Scan for the cell matching the given text and deliver its [X, Y] coordinate at center. 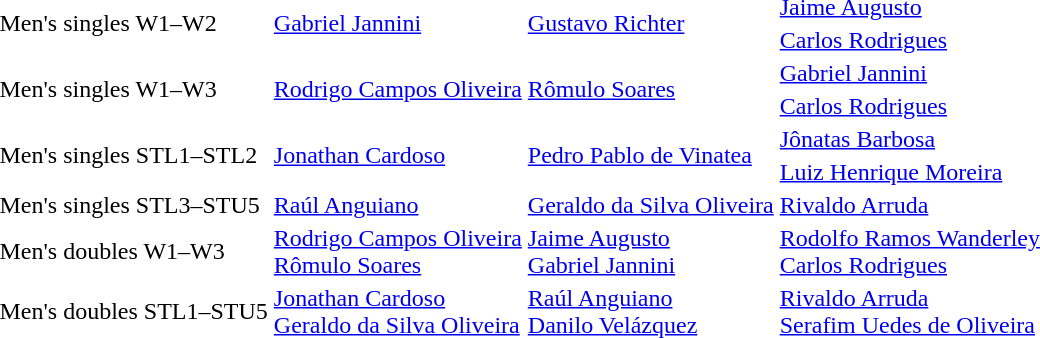
Raúl Anguiano [398, 205]
Rodrigo Campos Oliveira Rômulo Soares [398, 252]
Rômulo Soares [650, 90]
Jaime Augusto Gabriel Jannini [650, 252]
Pedro Pablo de Vinatea [650, 156]
Jonathan Cardoso [398, 156]
Geraldo da Silva Oliveira [650, 205]
Rodrigo Campos Oliveira [398, 90]
